For the text-containing cell, return its midpoint in (X, Y) coordinate format. 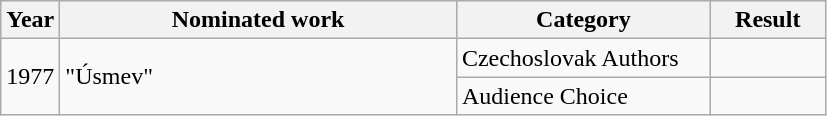
Category (583, 20)
Audience Choice (583, 96)
1977 (30, 77)
Year (30, 20)
Result (768, 20)
Czechoslovak Authors (583, 58)
Nominated work (258, 20)
"Úsmev" (258, 77)
